Extract the (x, y) coordinate from the center of the cell holding the provided text.  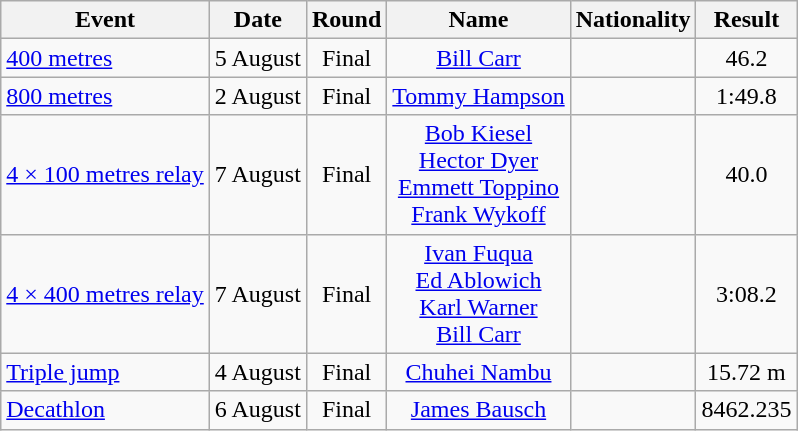
Tommy Hampson (478, 96)
4 × 400 metres relay (106, 294)
40.0 (746, 174)
4 August (258, 372)
Chuhei Nambu (478, 372)
15.72 m (746, 372)
8462.235 (746, 410)
5 August (258, 58)
800 metres (106, 96)
6 August (258, 410)
Triple jump (106, 372)
Event (106, 20)
Result (746, 20)
Name (478, 20)
3:08.2 (746, 294)
Decathlon (106, 410)
400 metres (106, 58)
Nationality (633, 20)
1:49.8 (746, 96)
4 × 100 metres relay (106, 174)
Round (346, 20)
Ivan FuquaEd AblowichKarl WarnerBill Carr (478, 294)
46.2 (746, 58)
Bob KieselHector DyerEmmett ToppinoFrank Wykoff (478, 174)
2 August (258, 96)
Bill Carr (478, 58)
Date (258, 20)
James Bausch (478, 410)
